Output the (X, Y) coordinate of the center of the cell containing the given text.  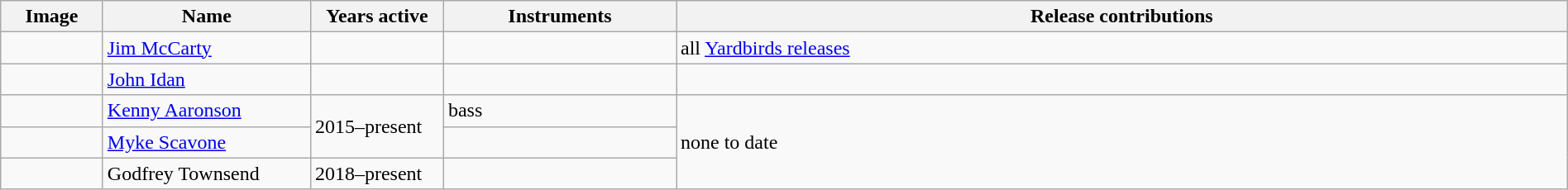
Name (207, 17)
Release contributions (1122, 17)
all Yardbirds releases (1122, 48)
Kenny Aaronson (207, 111)
Myke Scavone (207, 142)
Years active (377, 17)
Jim McCarty (207, 48)
2018–present (377, 173)
Instruments (559, 17)
none to date (1122, 142)
Godfrey Townsend (207, 173)
bass (559, 111)
Image (52, 17)
2015–present (377, 126)
John Idan (207, 79)
